Determine the (X, Y) coordinate at the center of the cell enclosing the given text.  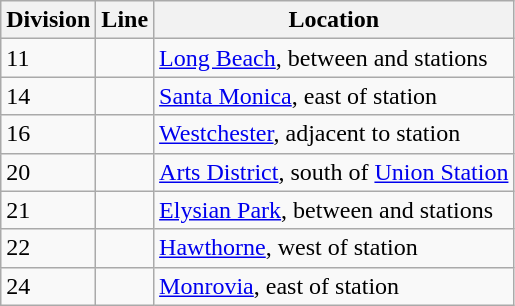
Hawthorne, west of station (334, 248)
Santa Monica, east of station (334, 96)
Long Beach, between and stations (334, 58)
16 (48, 134)
14 (48, 96)
22 (48, 248)
Westchester, adjacent to station (334, 134)
Elysian Park, between and stations (334, 210)
21 (48, 210)
24 (48, 286)
Location (334, 20)
20 (48, 172)
Division (48, 20)
Arts District, south of Union Station (334, 172)
Monrovia, east of station (334, 286)
11 (48, 58)
Line (125, 20)
